Identify which cell holds the provided text, then report its [X, Y] central coordinate. 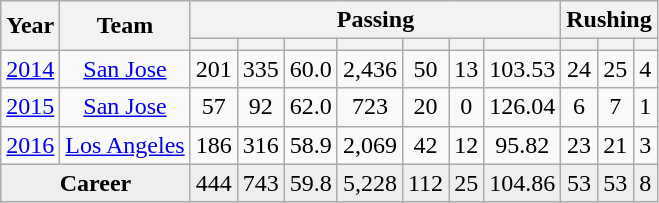
59.8 [310, 183]
Career [96, 183]
4 [645, 69]
104.86 [522, 183]
335 [260, 69]
24 [579, 69]
Los Angeles [125, 145]
Rushing [609, 20]
723 [370, 107]
12 [466, 145]
2016 [30, 145]
2,069 [370, 145]
23 [579, 145]
0 [466, 107]
444 [214, 183]
62.0 [310, 107]
3 [645, 145]
58.9 [310, 145]
7 [615, 107]
743 [260, 183]
1 [645, 107]
50 [425, 69]
201 [214, 69]
Team [125, 26]
Passing [376, 20]
2014 [30, 69]
8 [645, 183]
20 [425, 107]
112 [425, 183]
95.82 [522, 145]
60.0 [310, 69]
5,228 [370, 183]
42 [425, 145]
92 [260, 107]
13 [466, 69]
2015 [30, 107]
6 [579, 107]
57 [214, 107]
316 [260, 145]
103.53 [522, 69]
126.04 [522, 107]
Year [30, 26]
186 [214, 145]
21 [615, 145]
2,436 [370, 69]
